Return the [x, y] coordinate for the center point of the cell that contains the specified text.  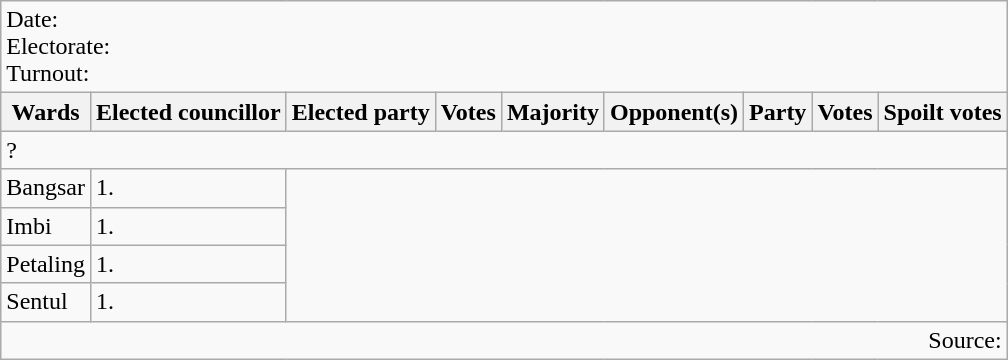
Petaling [46, 264]
Spoilt votes [942, 112]
Bangsar [46, 188]
Date: Electorate: Turnout: [504, 47]
Wards [46, 112]
? [504, 150]
Party [778, 112]
Elected party [360, 112]
Imbi [46, 226]
Opponent(s) [674, 112]
Elected councillor [188, 112]
Source: [504, 340]
Majority [552, 112]
Sentul [46, 302]
